Output the (x, y) coordinate of the center of the cell containing the given text.  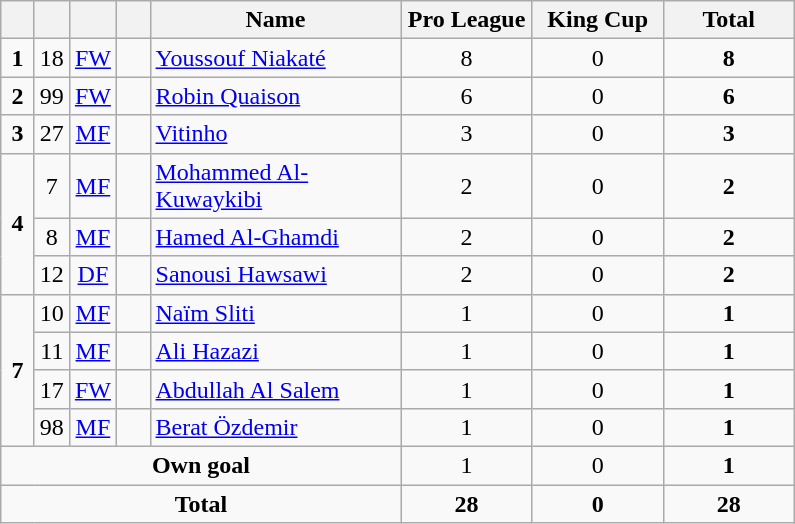
18 (52, 58)
King Cup (598, 20)
Vitinho (276, 134)
Name (276, 20)
10 (52, 313)
Youssouf Niakaté (276, 58)
DF (92, 275)
Mohammed Al-Kuwaykibi (276, 186)
Hamed Al-Ghamdi (276, 237)
98 (52, 427)
Ali Hazazi (276, 351)
27 (52, 134)
Own goal (201, 465)
Berat Özdemir (276, 427)
Pro League (466, 20)
Naïm Sliti (276, 313)
99 (52, 96)
Sanousi Hawsawi (276, 275)
Robin Quaison (276, 96)
4 (18, 224)
11 (52, 351)
17 (52, 389)
12 (52, 275)
Abdullah Al Salem (276, 389)
